Output the [X, Y] coordinate of the center of the cell containing the given text.  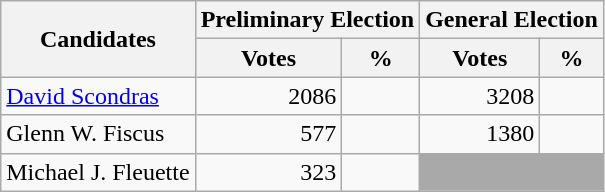
Glenn W. Fiscus [98, 134]
2086 [268, 96]
3208 [480, 96]
General Election [512, 20]
Candidates [98, 39]
Michael J. Fleuette [98, 172]
1380 [480, 134]
577 [268, 134]
David Scondras [98, 96]
323 [268, 172]
Preliminary Election [308, 20]
